Output the (x, y) coordinate of the center of the cell containing the given text.  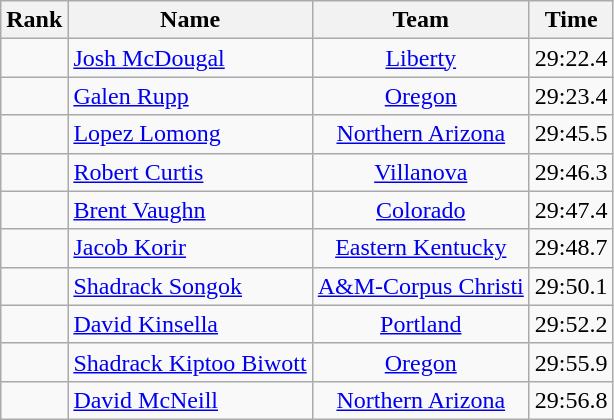
Lopez Lomong (190, 134)
Jacob Korir (190, 248)
A&M-Corpus Christi (420, 286)
Rank (34, 20)
Liberty (420, 58)
Brent Vaughn (190, 210)
David Kinsella (190, 324)
29:23.4 (571, 96)
29:56.8 (571, 400)
Team (420, 20)
29:45.5 (571, 134)
Robert Curtis (190, 172)
Villanova (420, 172)
Time (571, 20)
29:48.7 (571, 248)
Galen Rupp (190, 96)
29:50.1 (571, 286)
29:52.2 (571, 324)
29:46.3 (571, 172)
Portland (420, 324)
Eastern Kentucky (420, 248)
29:55.9 (571, 362)
Shadrack Songok (190, 286)
29:47.4 (571, 210)
Shadrack Kiptoo Biwott (190, 362)
29:22.4 (571, 58)
David McNeill (190, 400)
Name (190, 20)
Colorado (420, 210)
Josh McDougal (190, 58)
